Find where the given text appears and provide that cell's center as [x, y] coordinate. 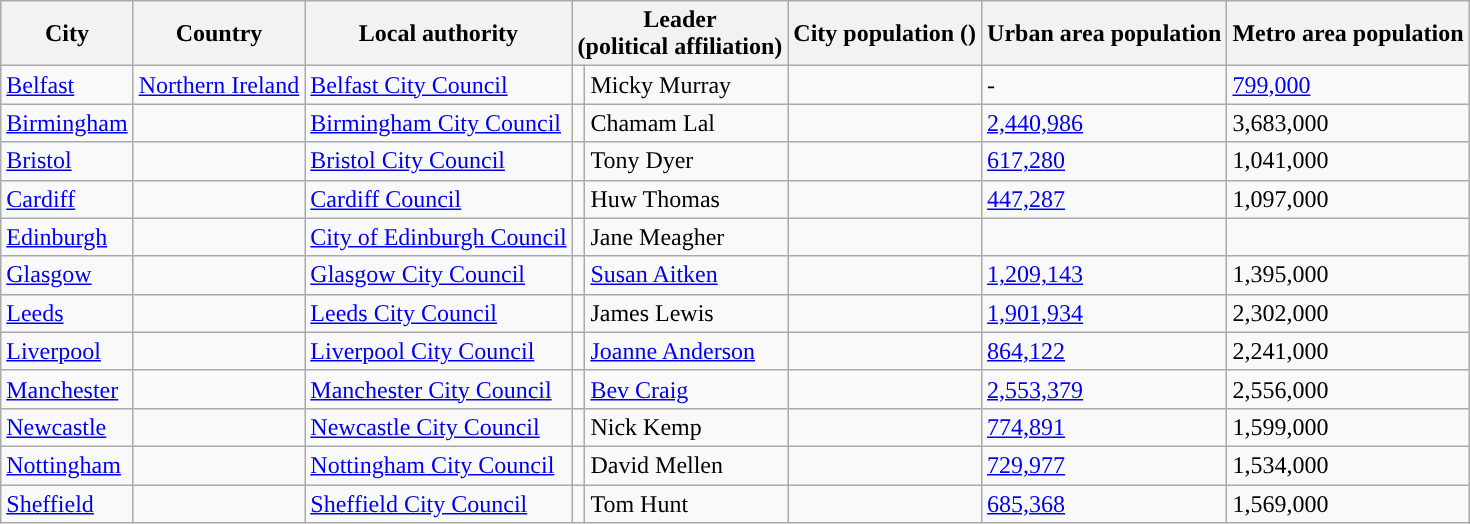
799,000 [1348, 85]
2,241,000 [1348, 351]
Urban area population [1104, 34]
447,287 [1104, 199]
Leeds City Council [438, 313]
Cardiff [67, 199]
Cardiff Council [438, 199]
1,599,000 [1348, 427]
City of Edinburgh Council [438, 237]
Manchester [67, 389]
Chamam Lal [686, 123]
Local authority [438, 34]
Birmingham [67, 123]
Sheffield City Council [438, 503]
Nottingham [67, 465]
Belfast City Council [438, 85]
685,368 [1104, 503]
Northern Ireland [219, 85]
Bristol City Council [438, 161]
Sheffield [67, 503]
Liverpool [67, 351]
Birmingham City Council [438, 123]
774,891 [1104, 427]
Manchester City Council [438, 389]
Joanne Anderson [686, 351]
2,440,986 [1104, 123]
Tony Dyer [686, 161]
1,534,000 [1348, 465]
Belfast [67, 85]
Jane Meagher [686, 237]
James Lewis [686, 313]
Newcastle City Council [438, 427]
2,302,000 [1348, 313]
864,122 [1104, 351]
1,569,000 [1348, 503]
Tom Hunt [686, 503]
Bristol [67, 161]
City population () [885, 34]
Liverpool City Council [438, 351]
Micky Murray [686, 85]
2,553,379 [1104, 389]
1,209,143 [1104, 275]
Nick Kemp [686, 427]
Edinburgh [67, 237]
City [67, 34]
Bev Craig [686, 389]
Glasgow City Council [438, 275]
Nottingham City Council [438, 465]
Newcastle [67, 427]
Susan Aitken [686, 275]
Metro area population [1348, 34]
729,977 [1104, 465]
1,041,000 [1348, 161]
1,901,934 [1104, 313]
Leader(political affiliation) [680, 34]
Leeds [67, 313]
1,097,000 [1348, 199]
2,556,000 [1348, 389]
Country [219, 34]
Huw Thomas [686, 199]
David Mellen [686, 465]
Glasgow [67, 275]
617,280 [1104, 161]
- [1104, 85]
3,683,000 [1348, 123]
1,395,000 [1348, 275]
